Scan for the cell matching the given text and deliver its [x, y] coordinate at center. 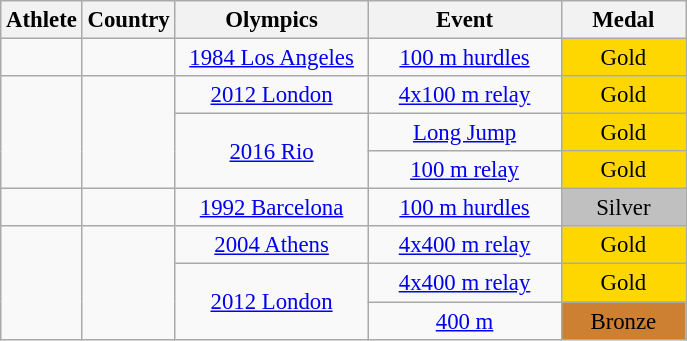
Athlete [42, 20]
1992 Barcelona [272, 208]
2016 Rio [272, 152]
4x100 m relay [464, 95]
1984 Los Angeles [272, 58]
Olympics [272, 20]
400 m [464, 321]
Silver [624, 208]
100 m relay [464, 170]
Country [128, 20]
Medal [624, 20]
Bronze [624, 321]
2004 Athens [272, 245]
Long Jump [464, 133]
Event [464, 20]
